Search for the cell housing the specified text and yield its (x, y) center coordinate. 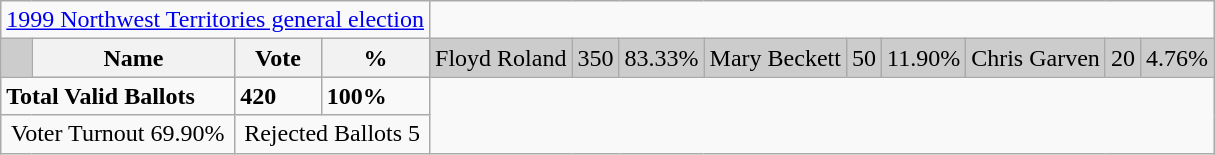
4.76% (1176, 58)
Vote (278, 58)
100% (375, 96)
20 (1122, 58)
% (375, 58)
Rejected Ballots 5 (332, 134)
420 (278, 96)
50 (864, 58)
Mary Beckett (775, 58)
Name (133, 58)
Total Valid Ballots (118, 96)
Floyd Roland (501, 58)
83.33% (662, 58)
11.90% (924, 58)
350 (596, 58)
Chris Garven (1036, 58)
Voter Turnout 69.90% (118, 134)
1999 Northwest Territories general election (216, 20)
